Return the [X, Y] coordinate for the center point of the cell that contains the specified text.  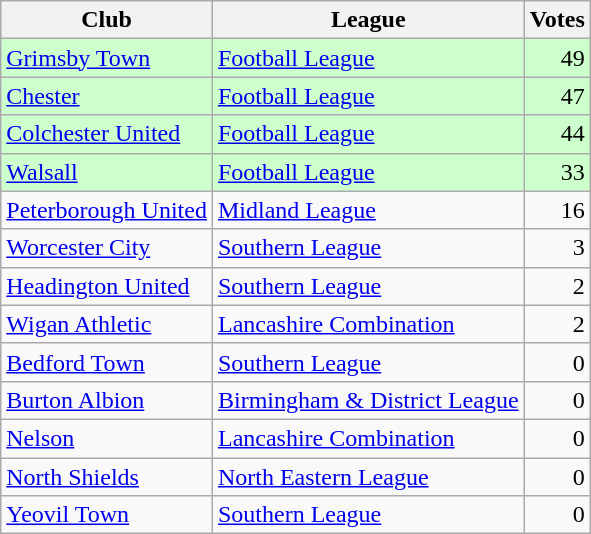
Burton Albion [107, 400]
Headington United [107, 286]
Votes [557, 20]
Bedford Town [107, 362]
Birmingham & District League [368, 400]
33 [557, 172]
49 [557, 58]
47 [557, 96]
Walsall [107, 172]
3 [557, 248]
Worcester City [107, 248]
Colchester United [107, 134]
44 [557, 134]
Midland League [368, 210]
Grimsby Town [107, 58]
Chester [107, 96]
Yeovil Town [107, 515]
Club [107, 20]
North Eastern League [368, 477]
Peterborough United [107, 210]
League [368, 20]
Nelson [107, 438]
North Shields [107, 477]
16 [557, 210]
Wigan Athletic [107, 324]
